Scan for the cell matching the given text and deliver its (x, y) coordinate at center. 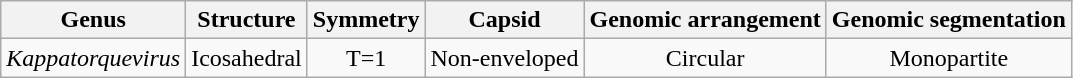
Genomic arrangement (705, 20)
Monopartite (948, 58)
Icosahedral (247, 58)
Circular (705, 58)
T=1 (366, 58)
Structure (247, 20)
Symmetry (366, 20)
Capsid (504, 20)
Genomic segmentation (948, 20)
Genus (94, 20)
Non-enveloped (504, 58)
Kappatorquevirus (94, 58)
